Scan for the cell matching the given text and deliver its (X, Y) coordinate at center. 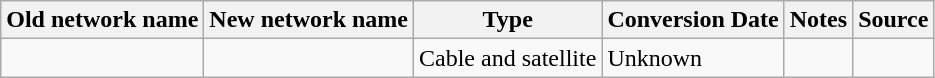
Unknown (693, 58)
Type (508, 20)
New network name (309, 20)
Cable and satellite (508, 58)
Conversion Date (693, 20)
Source (894, 20)
Notes (818, 20)
Old network name (102, 20)
